Pinpoint the cell where the given text exists, returning its (x, y) midpoint coordinate. 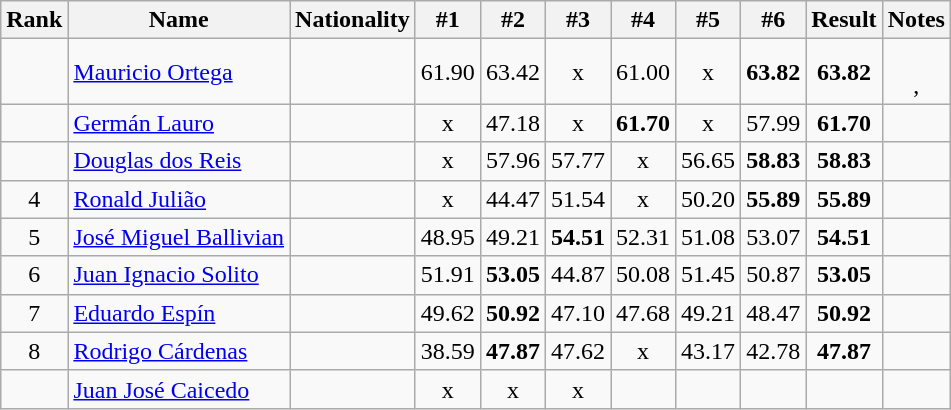
4 (34, 199)
49.62 (448, 313)
Juan Ignacio Solito (179, 275)
50.08 (642, 275)
Rodrigo Cárdenas (179, 351)
Result (844, 20)
44.87 (578, 275)
47.68 (642, 313)
51.91 (448, 275)
5 (34, 237)
Douglas dos Reis (179, 161)
42.78 (774, 351)
48.95 (448, 237)
48.47 (774, 313)
57.77 (578, 161)
Rank (34, 20)
38.59 (448, 351)
51.45 (708, 275)
6 (34, 275)
#2 (512, 20)
#1 (448, 20)
Notes (916, 20)
Name (179, 20)
50.20 (708, 199)
47.62 (578, 351)
43.17 (708, 351)
52.31 (642, 237)
57.96 (512, 161)
, (916, 72)
Juan José Caicedo (179, 389)
53.07 (774, 237)
8 (34, 351)
44.47 (512, 199)
47.18 (512, 123)
Ronald Julião (179, 199)
63.42 (512, 72)
57.99 (774, 123)
Mauricio Ortega (179, 72)
7 (34, 313)
Nationality (353, 20)
Eduardo Espín (179, 313)
50.87 (774, 275)
61.00 (642, 72)
61.90 (448, 72)
#3 (578, 20)
47.10 (578, 313)
51.08 (708, 237)
Germán Lauro (179, 123)
56.65 (708, 161)
#6 (774, 20)
José Miguel Ballivian (179, 237)
#5 (708, 20)
51.54 (578, 199)
#4 (642, 20)
